From the cell containing the given text, extract its center point as [x, y] coordinate. 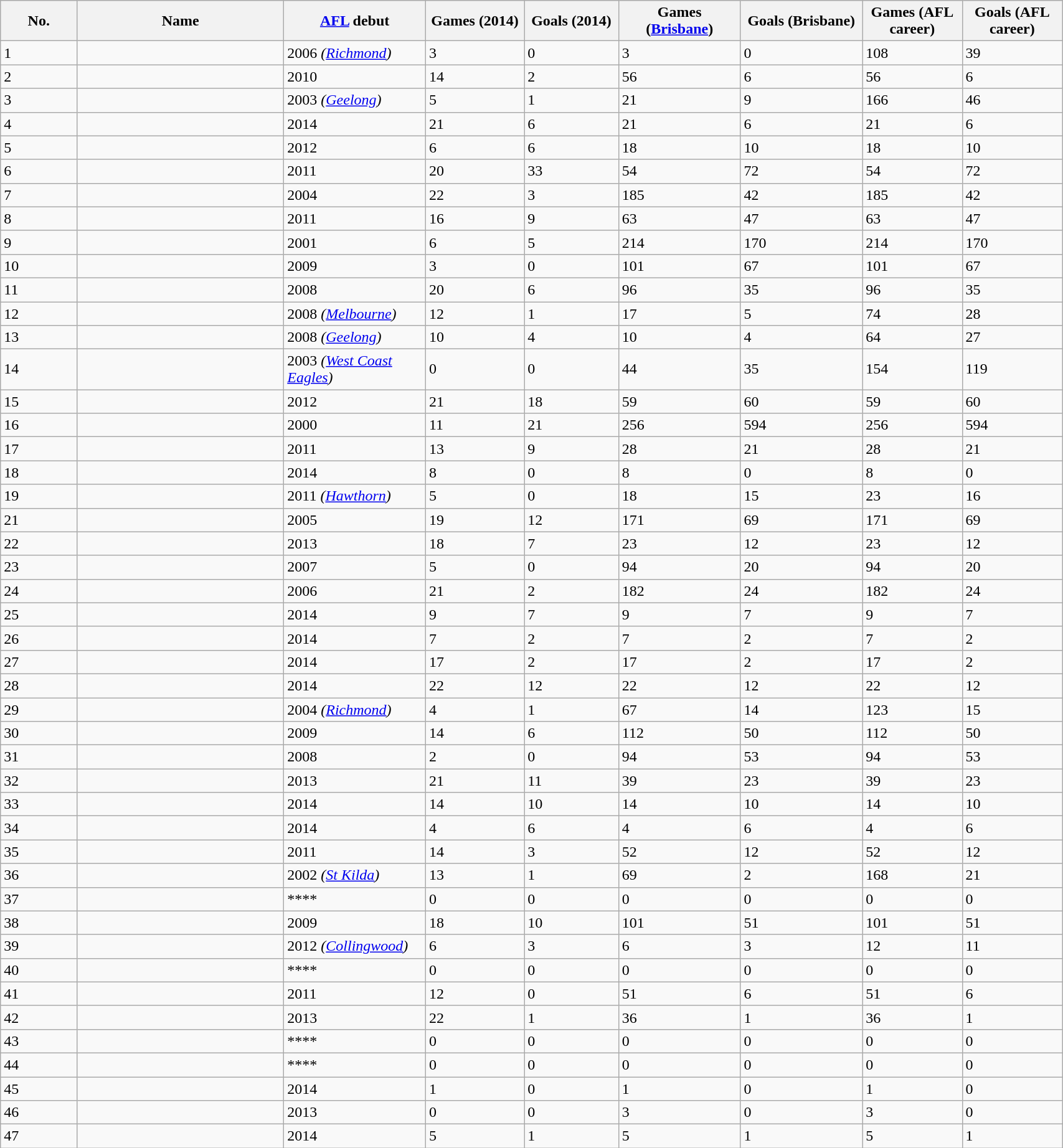
Goals (Brisbane) [801, 21]
2010 [355, 77]
2012 (Collingwood) [355, 946]
2004 (Richmond) [355, 709]
29 [39, 709]
154 [912, 370]
2003 (Geelong) [355, 100]
2003 (West Coast Eagles) [355, 370]
108 [912, 53]
25 [39, 614]
2004 [355, 195]
168 [912, 875]
Games (AFL career) [912, 21]
74 [912, 313]
40 [39, 970]
2002 (St Kilda) [355, 875]
119 [1013, 370]
26 [39, 638]
34 [39, 828]
2011 (Hawthorn) [355, 496]
2006 [355, 591]
123 [912, 709]
Games (Brisbane) [679, 21]
32 [39, 781]
2008 (Melbourne) [355, 313]
2007 [355, 567]
38 [39, 923]
Goals (AFL career) [1013, 21]
Name [181, 21]
Goals (2014) [572, 21]
2008 (Geelong) [355, 337]
64 [912, 337]
166 [912, 100]
No. [39, 21]
30 [39, 733]
2005 [355, 520]
37 [39, 899]
43 [39, 1041]
2006 (Richmond) [355, 53]
41 [39, 994]
AFL debut [355, 21]
2001 [355, 242]
31 [39, 757]
Games (2014) [475, 21]
2000 [355, 425]
45 [39, 1089]
